Pinpoint the cell where the given text exists, returning its [X, Y] midpoint coordinate. 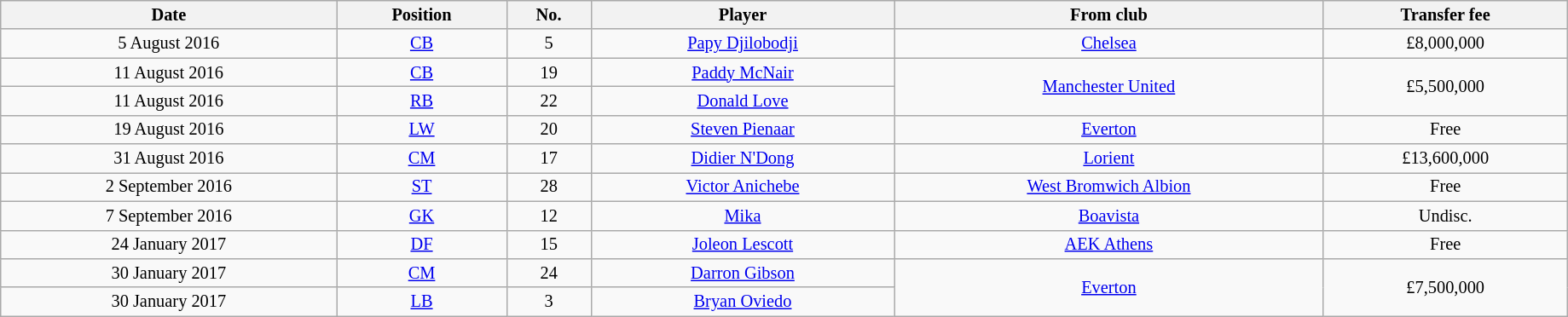
28 [549, 187]
£5,500,000 [1445, 87]
19 August 2016 [169, 130]
DF [421, 245]
7 September 2016 [169, 216]
19 [549, 72]
£13,600,000 [1445, 158]
Bryan Oviedo [743, 302]
5 August 2016 [169, 43]
Victor Anichebe [743, 187]
Boavista [1108, 216]
24 January 2017 [169, 245]
GK [421, 216]
Chelsea [1108, 43]
Transfer fee [1445, 14]
15 [549, 245]
Papy Djilobodji [743, 43]
Joleon Lescott [743, 245]
Lorient [1108, 158]
Didier N'Dong [743, 158]
5 [549, 43]
Undisc. [1445, 216]
Position [421, 14]
£7,500,000 [1445, 286]
2 September 2016 [169, 187]
24 [549, 273]
Darron Gibson [743, 273]
LB [421, 302]
AEK Athens [1108, 245]
From club [1108, 14]
17 [549, 158]
12 [549, 216]
No. [549, 14]
£8,000,000 [1445, 43]
22 [549, 101]
Player [743, 14]
ST [421, 187]
Steven Pienaar [743, 130]
RB [421, 101]
3 [549, 302]
LW [421, 130]
Date [169, 14]
Paddy McNair [743, 72]
Manchester United [1108, 87]
Mika [743, 216]
Donald Love [743, 101]
31 August 2016 [169, 158]
West Bromwich Albion [1108, 187]
20 [549, 130]
